Determine the (X, Y) coordinate at the center of the cell enclosing the given text.  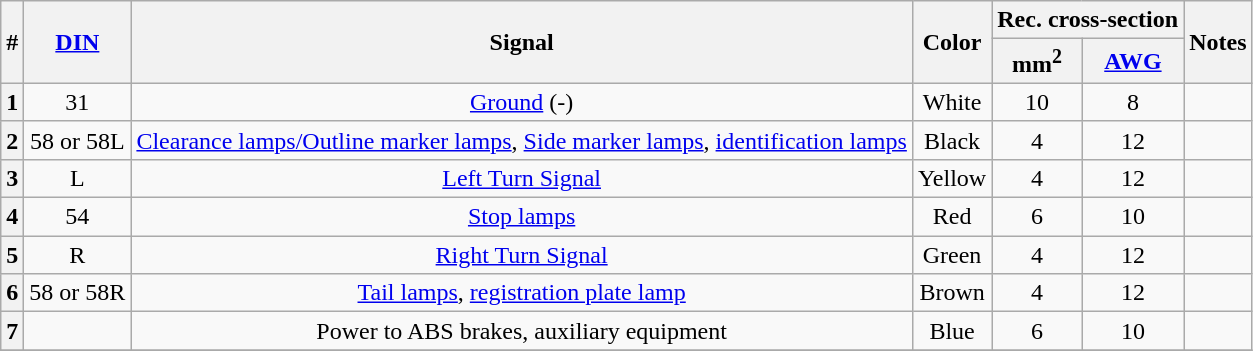
White (952, 102)
R (78, 255)
Red (952, 217)
Black (952, 140)
Color (952, 42)
54 (78, 217)
Stop lamps (522, 217)
Power to ABS brakes, auxiliary equipment (522, 331)
Notes (1218, 42)
58 or 58R (78, 293)
Tail lamps, registration plate lamp (522, 293)
L (78, 178)
8 (1132, 102)
1 (12, 102)
Signal (522, 42)
Green (952, 255)
5 (12, 255)
Blue (952, 331)
# (12, 42)
Right Turn Signal (522, 255)
58 or 58L (78, 140)
AWG (1132, 62)
3 (12, 178)
DIN (78, 42)
7 (12, 331)
Clearance lamps/Outline marker lamps, Side marker lamps, identification lamps (522, 140)
Yellow (952, 178)
31 (78, 102)
2 (12, 140)
Rec. cross-section (1088, 20)
Left Turn Signal (522, 178)
Brown (952, 293)
mm2 (1037, 62)
Ground (-) (522, 102)
